Identify which cell holds the provided text, then report its [X, Y] central coordinate. 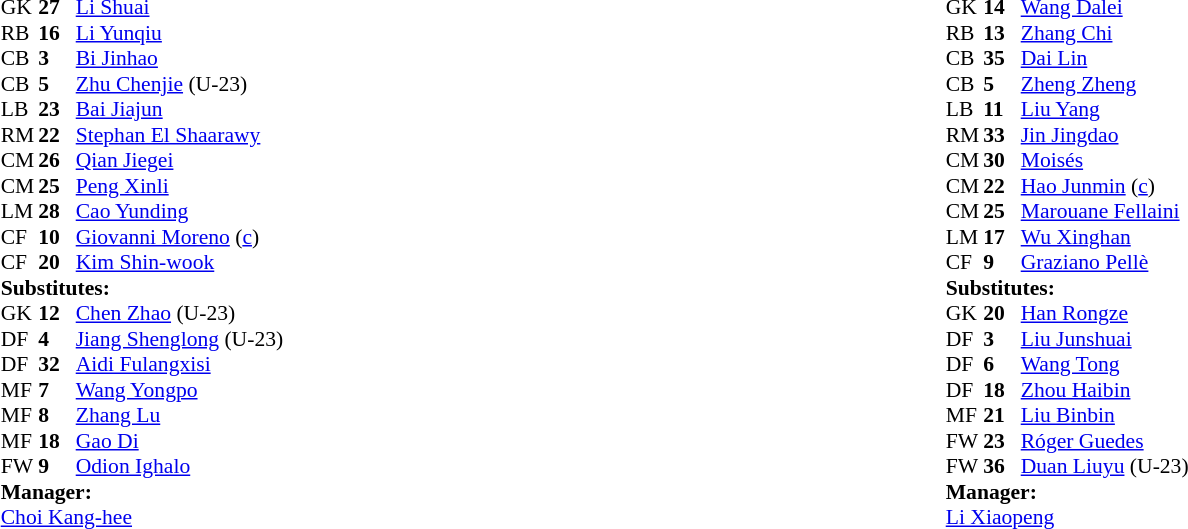
16 [57, 33]
Cao Yunding [180, 211]
Gao Di [180, 441]
Kim Shin-wook [180, 263]
Aidi Fulangxisi [180, 365]
10 [57, 237]
Bi Jinhao [180, 59]
Wang Yongpo [180, 390]
Bai Jiajun [180, 109]
21 [1002, 415]
28 [57, 211]
Peng Xinli [180, 186]
Manager: [142, 492]
30 [1002, 161]
Giovanni Moreno (c) [180, 237]
6 [1002, 365]
26 [57, 161]
Odion Ighalo [180, 467]
7 [57, 390]
17 [1002, 237]
32 [57, 365]
Stephan El Shaarawy [180, 135]
Jiang Shenglong (U-23) [180, 339]
8 [57, 415]
33 [1002, 135]
Chen Zhao (U-23) [180, 313]
Substitutes: [142, 288]
Zhang Lu [180, 415]
13 [1002, 33]
36 [1002, 467]
Li Yunqiu [180, 33]
12 [57, 313]
11 [1002, 109]
Qian Jiegei [180, 161]
Zhu Chenjie (U-23) [180, 84]
4 [57, 339]
35 [1002, 59]
